For the text-containing cell, return its midpoint in (X, Y) coordinate format. 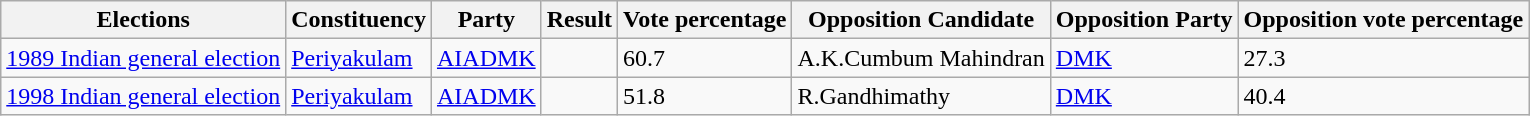
Elections (144, 20)
Opposition vote percentage (1384, 20)
1998 Indian general election (144, 96)
A.K.Cumbum Mahindran (921, 58)
Party (486, 20)
Vote percentage (705, 20)
Result (579, 20)
Opposition Party (1144, 20)
R.Gandhimathy (921, 96)
1989 Indian general election (144, 58)
60.7 (705, 58)
Constituency (359, 20)
40.4 (1384, 96)
Opposition Candidate (921, 20)
51.8 (705, 96)
27.3 (1384, 58)
